Identify which cell holds the provided text, then report its (x, y) central coordinate. 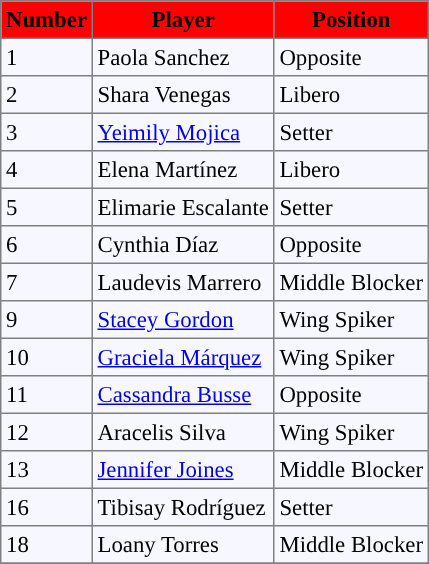
Laudevis Marrero (183, 282)
Cassandra Busse (183, 395)
6 (47, 245)
Jennifer Joines (183, 470)
Loany Torres (183, 545)
Graciela Márquez (183, 357)
10 (47, 357)
4 (47, 170)
Aracelis Silva (183, 432)
16 (47, 507)
Yeimily Mojica (183, 132)
5 (47, 207)
13 (47, 470)
Tibisay Rodríguez (183, 507)
3 (47, 132)
Shara Venegas (183, 95)
12 (47, 432)
9 (47, 320)
Elena Martínez (183, 170)
11 (47, 395)
7 (47, 282)
Player (183, 20)
Number (47, 20)
Position (351, 20)
2 (47, 95)
Cynthia Díaz (183, 245)
Paola Sanchez (183, 57)
1 (47, 57)
18 (47, 545)
Elimarie Escalante (183, 207)
Stacey Gordon (183, 320)
